For the text-containing cell, return its midpoint in (x, y) coordinate format. 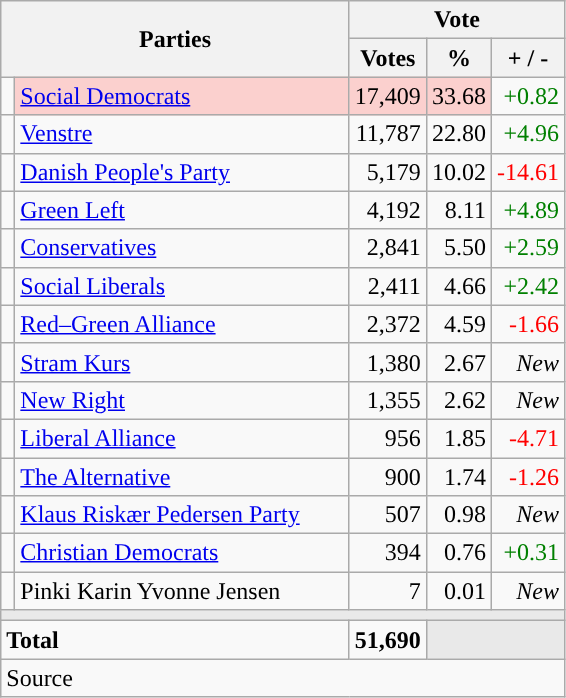
Pinki Karin Yvonne Jensen (182, 591)
2.62 (458, 400)
+2.59 (528, 248)
+4.96 (528, 134)
Parties (176, 39)
Vote (456, 20)
Venstre (182, 134)
507 (388, 515)
33.68 (458, 96)
17,409 (388, 96)
2,411 (388, 286)
Votes (388, 58)
Liberal Alliance (182, 438)
+4.89 (528, 210)
0.98 (458, 515)
4,192 (388, 210)
-1.26 (528, 477)
51,690 (388, 640)
Social Democrats (182, 96)
Conservatives (182, 248)
22.80 (458, 134)
1.74 (458, 477)
2,841 (388, 248)
Social Liberals (182, 286)
Christian Democrats (182, 553)
5,179 (388, 172)
1,355 (388, 400)
10.02 (458, 172)
% (458, 58)
0.01 (458, 591)
5.50 (458, 248)
11,787 (388, 134)
900 (388, 477)
394 (388, 553)
+2.42 (528, 286)
0.76 (458, 553)
Red–Green Alliance (182, 324)
956 (388, 438)
2,372 (388, 324)
1.85 (458, 438)
8.11 (458, 210)
-1.66 (528, 324)
Stram Kurs (182, 362)
Danish People's Party (182, 172)
4.59 (458, 324)
New Right (182, 400)
1,380 (388, 362)
7 (388, 591)
4.66 (458, 286)
The Alternative (182, 477)
+0.31 (528, 553)
-14.61 (528, 172)
2.67 (458, 362)
Source (283, 678)
+ / - (528, 58)
Green Left (182, 210)
-4.71 (528, 438)
Klaus Riskær Pedersen Party (182, 515)
Total (176, 640)
+0.82 (528, 96)
